From the cell containing the given text, extract its center point as (x, y) coordinate. 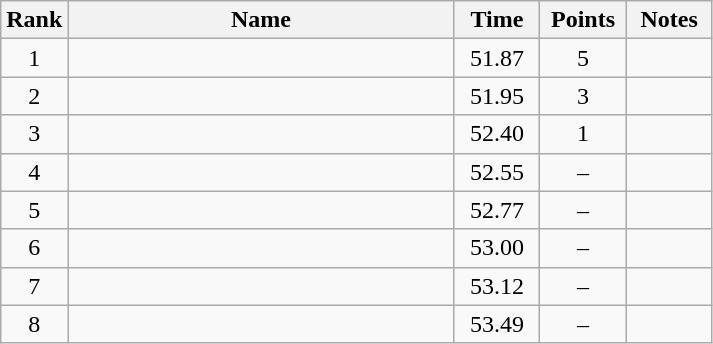
53.00 (497, 248)
51.95 (497, 96)
Time (497, 20)
6 (34, 248)
8 (34, 324)
53.49 (497, 324)
52.40 (497, 134)
52.55 (497, 172)
51.87 (497, 58)
4 (34, 172)
Name (261, 20)
52.77 (497, 210)
Points (583, 20)
7 (34, 286)
Notes (669, 20)
53.12 (497, 286)
2 (34, 96)
Rank (34, 20)
